Scan for the cell matching the given text and deliver its (X, Y) coordinate at center. 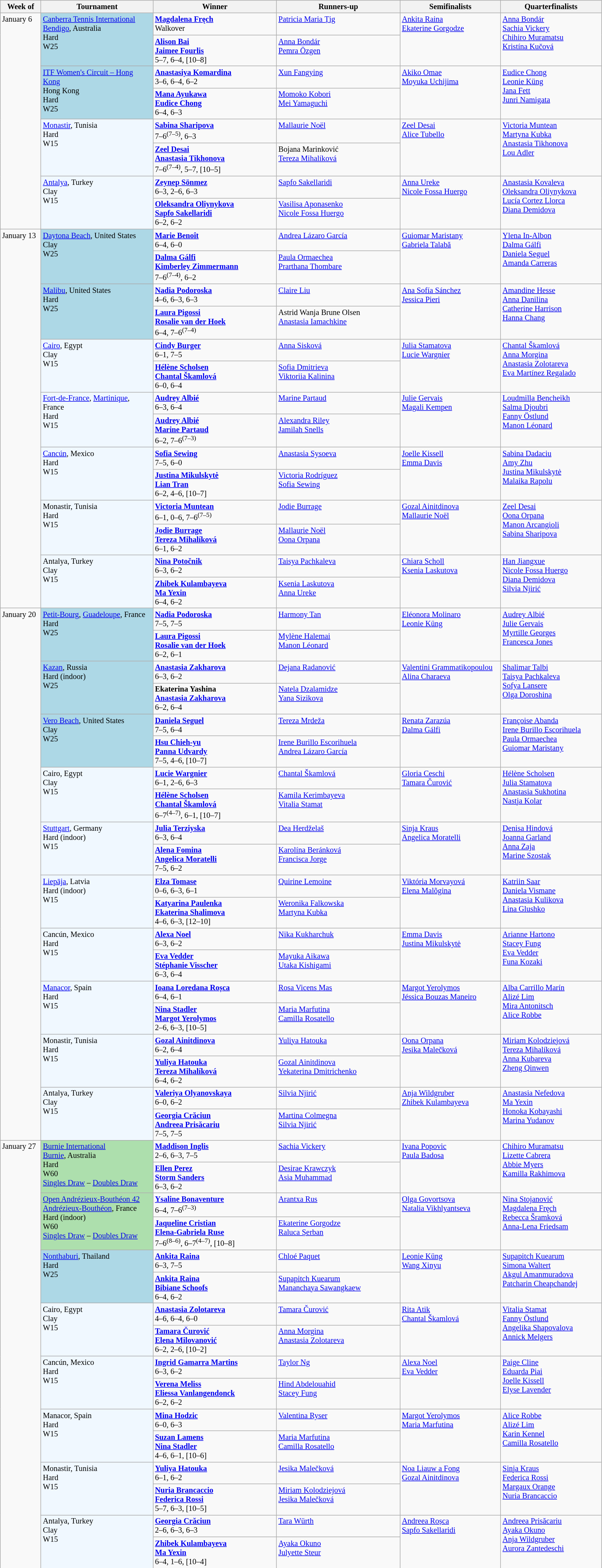
Ana Sofía Sánchez Jessica Pieri (450, 311)
Marie Benoît 6–4, 6–0 (215, 240)
Yuliya Hatouka 6–1, 6–2 (215, 1473)
Ksenia Laskutova Anna Ureke (338, 593)
Xun Fangying (338, 77)
January 13 (21, 418)
Yuliya Hatouka (338, 1045)
Margot Yerolymos Maria Marfutina (450, 1436)
Justina Mikulskytė Lian Tran 6–2, 4–6, [10–7] (215, 485)
Chihiro Muramatsu Lizette Cabrera Abbie Myers Kamilla Rakhimova (551, 1166)
Margot Yerolymos Jéssica Bouzas Maneiro (450, 1007)
Hélène Scholsen Chantal Škamlová 6–0, 6–4 (215, 377)
Kamila Kerimbayeva Vitalia Stamat (338, 806)
Quirine Lemoine (338, 886)
Semifinalists (450, 6)
Chantal Škamlová Anna Morgina Anastasia Zolotareva Eva Martínez Regalado (551, 365)
Suzan Lamens Nina Stadler 4–6, 6–1, [10–6] (215, 1446)
Zhibek Kulambayeva Ma Yexin 6–4, 6–2 (215, 593)
Anna Bondár Pemra Özgen (338, 51)
January 6 (21, 121)
Karolína Beránková Francisca Jorge (338, 859)
Winner (215, 6)
Sabina Dadaciu Amy Zhu Justina Mikulskytė Malaika Rapolu (551, 473)
Mylène Halemai Manon Léonard (338, 646)
Alena Fomina Angelica Moratelli 7–5, 6–2 (215, 859)
Daytona Beach, United States Clay W25 (97, 256)
Valeriya Olyanovskaya 6–0, 6–2 (215, 1098)
Noa Liauw a Fong Gozal Ainitdinova (450, 1488)
Laura Pigossi Rosalie van der Hoek 6–4, 7–6(7–4) (215, 323)
Ellen Perez Storm Sanders 6–3, 6–2 (215, 1177)
Nadia Podoroska 7–5, 7–5 (215, 619)
Tereza Mrdeža (338, 725)
Cindy Burger 6–1, 7–5 (215, 350)
Guiomar Maristany Gabriela Talabă (450, 256)
Mallaurie Noël Oona Orpana (338, 539)
Hélène Scholsen Julia Stamatova Anastasia Sukhotina Nastja Kolar (551, 794)
Sapfo Sakellaridi (338, 187)
Gozal Ainitdinova Yekaterina Dmitrichenko (338, 1072)
Weronika Falkowska Martyna Kubka (338, 913)
Zeel Desai Oona Orpana Manon Arcangioli Sabina Sharipova (551, 527)
ITF Women's Circuit – Hong Kong Hong Kong Hard W25 (97, 92)
Patricia Maria Țig (338, 24)
Julia Terziyska 6–3, 6–4 (215, 833)
Alexandra Riley Jamilah Snells (338, 431)
Maddison Inglis 2–6, 6–3, 7–5 (215, 1151)
Runners-up (338, 6)
Hind Abdelouahid Stacey Fung (338, 1393)
Irene Burillo Escorihuela Andrea Lázaro García (338, 751)
Anna Sisková (338, 350)
Victoria Muntean Martyna Kubka Anastasia Tikhonova Lou Adler (551, 148)
Han Jiangxue Nicole Fossa Huergo Diana Demidova Silvia Njirić (551, 581)
Andreea Roșca Sapfo Sakellaridi (450, 1541)
Natela Dzalamidze Yana Sizikova (338, 698)
Open Andrézieux-Bouthéon 42 Andrézieux-Bouthéon, France Hard (indoor) W60 Singles Draw – Doubles Draw (97, 1221)
Tournament (97, 6)
Jodie Burrage Tereza Mihalíková 6–1, 6–2 (215, 539)
Hélène Scholsen Chantal Škamlová 6–7(4–7), 6–1, [10–7] (215, 806)
Georgia Crăciun Andreea Prisăcariu 7–5, 7–5 (215, 1124)
Laura Pigossi Rosalie van der Hoek 6–2, 6–1 (215, 646)
Mana Ayukawa Eudice Chong 6–4, 6–3 (215, 103)
Shalimar Talbi Taisya Pachkaleva Sofya Lansere Olga Doroshina (551, 688)
Momoko Kobori Mei Yamaguchi (338, 103)
Françoise Abanda Irene Burillo Escorihuela Paula Ormaechea Guiomar Maristany (551, 740)
Sabina Sharipova 7–6(7–5), 6–3 (215, 131)
Nika Kukharchuk (338, 939)
Chloé Paquet (338, 1261)
Jodie Burrage (338, 512)
Astrid Wanja Brune Olsen Anastasia Iamachkine (338, 323)
Zhibek Kulambayeva Ma Yexin 6–4, 1–6, [10–4] (215, 1552)
Arantxa Rus (338, 1205)
Emma Davis Justina Mikulskytė (450, 954)
Ekaterine Gorgodze Raluca Șerban (338, 1233)
Rosa Vicens Mas (338, 992)
Alison Bai Jaimee Fourlis 5–7, 6–4, [10–8] (215, 51)
Harmony Tan (338, 619)
Paige Cline Eduarda Piai Joelle Kissell Elyse Lavender (551, 1382)
Arianne Hartono Stacey Fung Eva Vedder Funa Kozaki (551, 954)
Viktória Morvayová Elena Malõgina (450, 902)
Alexa Noel Eva Vedder (450, 1382)
Audrey Albié Marine Partaud 6–2, 7–6(7–3) (215, 431)
January 20 (21, 874)
Loudmilla Bencheikh Salma Djoubri Fanny Östlund Manon Léonard (551, 419)
Canberra Tennis International Bendigo, Australia Hard W25 (97, 40)
Daniela Seguel 7–5, 6–4 (215, 725)
Katriin Saar Daniela Vismane Anastasia Kulikova Lina Glushko (551, 902)
Andreea Prisăcariu Ayaka Okuno Anja Wildgruber Aurora Zantedeschi (551, 1541)
Miriam Kolodziejová Tereza Mihalíková Anna Kubareva Zheng Qinwen (551, 1061)
Renata Zarazúa Dalma Gálfi (450, 740)
Anastasia Sysoeva (338, 458)
Nina Potočnik 6–3, 6–2 (215, 566)
Eva Vedder Stéphanie Visscher 6–3, 6–4 (215, 965)
Gozal Ainitdinova 6–2, 6–4 (215, 1045)
Anastasia Kovaleva Oleksandra Oliynykova Lucía Cortez Llorca Diana Demidova (551, 202)
Joelle Kissell Emma Davis (450, 473)
Dea Herdželaš (338, 833)
Sinja Kraus Angelica Moratelli (450, 848)
Ingrid Gamarra Martins 6–3, 6–2 (215, 1367)
Audrey Albié Julie Gervais Myrtille Georges Francesca Jones (551, 635)
Chiara Scholl Ksenia Laskutova (450, 581)
Anna Ureke Nicole Fossa Huergo (450, 202)
Denisa Hindová Joanna Garland Anna Zaja Marine Szostak (551, 848)
Marine Partaud (338, 403)
Victoria Rodríguez Sofia Sewing (338, 485)
Ivana Popovic Paula Badosa (450, 1166)
Kazan, Russia Hard (indoor) W25 (97, 688)
Ysaline Bonaventure 6–4, 7–6(7–3) (215, 1205)
Martina Colmegna Silvia Njirić (338, 1124)
Alice Robbe Alizé Lim Karin Kennel Camilla Rosatello (551, 1436)
Yuliya Hatouka Tereza Mihalíková 6–4, 6–2 (215, 1072)
Gloria Ceschi Tamara Čurović (450, 794)
Supapitch Kuearum Mananchaya Sawangkaew (338, 1288)
Valentini Grammatikopoulou Alina Charaeva (450, 688)
Quarterfinalists (551, 6)
Elza Tomase 0–6, 6–3, 6–1 (215, 886)
Anja Wildgruber Zhibek Kulambayeva (450, 1113)
Rita Atik Chantal Škamlová (450, 1329)
Stuttgart, Germany Hard (indoor) W15 (97, 848)
Anastasia Zakharova 6–3, 6–2 (215, 672)
Anastasia Zolotareva 4–6, 6–4, 6–0 (215, 1314)
Mayuka Aikawa Utaka Kishigami (338, 965)
Miriam Kolodziejová Jesika Malečková (338, 1500)
Ioana Loredana Roșca 6–4, 6–1 (215, 992)
Zeel Desai Alice Tubello (450, 148)
Victoria Muntean 6–1, 0–6, 7–6(7–5) (215, 512)
Nadia Podoroska 4–6, 6–3, 6–3 (215, 295)
Zeynep Sönmez 6–3, 2–6, 6–3 (215, 187)
Chantal Škamlová (338, 778)
Petit-Bourg, Guadeloupe, France Hard W25 (97, 635)
Alba Carrillo Marín Alizé Lim Mira Antonitsch Alice Robbe (551, 1007)
Ankita Raina Ekaterine Gorgodze (450, 40)
Gozal Ainitdinova Mallaurie Noël (450, 527)
Leonie Küng Wang Xinyu (450, 1277)
Claire Liu (338, 295)
Sachia Vickery (338, 1151)
Olga Govortsova Natalia Vikhlyantseva (450, 1221)
Magdalena Fręch Walkover (215, 24)
Ayaka Okuno Julyette Steur (338, 1552)
Jesika Malečková (338, 1473)
Verena Meliss Eliessa Vanlangendonck 6–2, 6–2 (215, 1393)
Anastasia Nefedova Ma Yexin Honoka Kobayashi Marina Yudanov (551, 1113)
Nuria Brancaccio Federica Rossi 5–7, 6–3, [10–5] (215, 1500)
Oleksandra Oliynykova Sapfo Sakellaridi 6–2, 6–2 (215, 213)
Sinja Kraus Federica Rossi Margaux Orange Nuria Brancaccio (551, 1488)
Supapitch Kuearum Simona Waltert Akgul Amanmuradova Patcharin Cheapchandej (551, 1277)
Anna Morgina Anastasia Zolotareva (338, 1341)
Ankita Raina 6–3, 7–5 (215, 1261)
Tamara Čurović (338, 1314)
Amandine Hesse Anna Danilina Catherine Harrison Hanna Chang (551, 311)
Audrey Albié 6–3, 6–4 (215, 403)
Malibu, United States Hard W25 (97, 311)
Katyarina Paulenka Ekaterina Shalimova 4–6, 6–3, [12–10] (215, 913)
Nina Stojanović Magdalena Fręch Rebecca Šramková Anna-Lena Friedsam (551, 1221)
Eléonora Molinaro Leonie Küng (450, 635)
Anna Bondár Sachia Vickery Chihiro Muramatsu Kristína Kučová (551, 40)
Eudice Chong Leonie Küng Jana Fett Junri Namigata (551, 92)
January 27 (21, 1354)
Tamara Čurović Elena Milovanović 6–2, 2–6, [10–2] (215, 1341)
Bojana Marinković Tereza Mihalíková (338, 160)
Dejana Radanović (338, 672)
Taisya Pachkaleva (338, 566)
Taylor Ng (338, 1367)
Julia Stamatova Lucie Wargnier (450, 365)
Nonthaburi, Thailand Hard W25 (97, 1277)
Mallaurie Noël (338, 131)
Jaqueline Cristian Elena-Gabriela Ruse 7–6(8–6), 6–7(4–7), [10–8] (215, 1233)
Alexa Noel 6–3, 6–2 (215, 939)
Hsu Chieh-yu Panna Udvardy 7–5, 4–6, [10–7] (215, 751)
Liepāja, Latvia Hard (indoor) W15 (97, 902)
Fort-de-France, Martinique, France Hard W15 (97, 419)
Ekaterina Yashina Anastasia Zakharova 6–2, 6–4 (215, 698)
Silvia Njirić (338, 1098)
Zeel Desai Anastasia Tikhonova 7–6(7–4), 5–7, [10–5] (215, 160)
Akiko Omae Moyuka Uchijima (450, 92)
Valentina Ryser (338, 1420)
Lucie Wargnier 6–1, 2–6, 6–3 (215, 778)
Andrea Lázaro García (338, 240)
Ankita Raina Bibiane Schoofs 6–4, 6–2 (215, 1288)
Anastasiya Komardina 3–6, 6–4, 6–2 (215, 77)
Georgia Crăciun 2–6, 6–3, 6–3 (215, 1526)
Vitalia Stamat Fanny Östlund Angelika Shapovalova Annick Melgers (551, 1329)
Nina Stadler Margot Yerolymos 2–6, 6–3, [10–5] (215, 1018)
Desirae Krawczyk Asia Muhammad (338, 1177)
Vasilisa Aponasenko Nicole Fossa Huergo (338, 213)
Sofia Sewing 7–5, 6–0 (215, 458)
Paula Ormaechea Prarthana Thombare (338, 268)
Sofia Dmitrieva Viktoriia Kalinina (338, 377)
Oona Orpana Jesika Malečková (450, 1061)
Burnie International Burnie, Australia Hard W60 Singles Draw – Doubles Draw (97, 1166)
Dalma Gálfi Kimberley Zimmermann 7–6(7–4), 6–2 (215, 268)
Ylena In-Albon Dalma Gálfi Daniela Seguel Amanda Carreras (551, 256)
Week of (21, 6)
Mina Hodzic 6–0, 6–3 (215, 1420)
Vero Beach, United States Clay W25 (97, 740)
Julie Gervais Magali Kempen (450, 419)
Tara Würth (338, 1526)
